From the cell containing the given text, extract its center point as (x, y) coordinate. 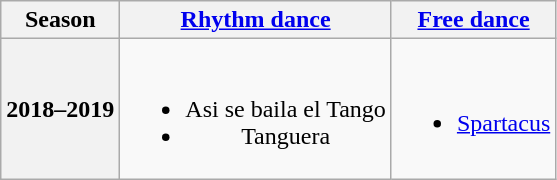
Asi se baila el Tango Tanguera (256, 109)
Rhythm dance (256, 20)
Free dance (473, 20)
2018–2019 (60, 109)
Spartacus (473, 109)
Season (60, 20)
